Provide the (x, y) coordinate of the cell's center where the given text is located.  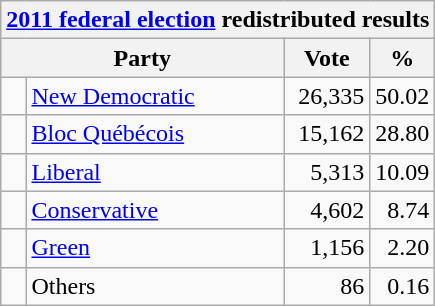
4,602 (327, 210)
Conservative (155, 210)
1,156 (327, 248)
% (402, 58)
Party (142, 58)
Vote (327, 58)
50.02 (402, 96)
2.20 (402, 248)
26,335 (327, 96)
10.09 (402, 172)
86 (327, 286)
Green (155, 248)
5,313 (327, 172)
Others (155, 286)
15,162 (327, 134)
0.16 (402, 286)
New Democratic (155, 96)
8.74 (402, 210)
2011 federal election redistributed results (218, 20)
Bloc Québécois (155, 134)
Liberal (155, 172)
28.80 (402, 134)
